Extract the (X, Y) coordinate from the center of the cell holding the provided text.  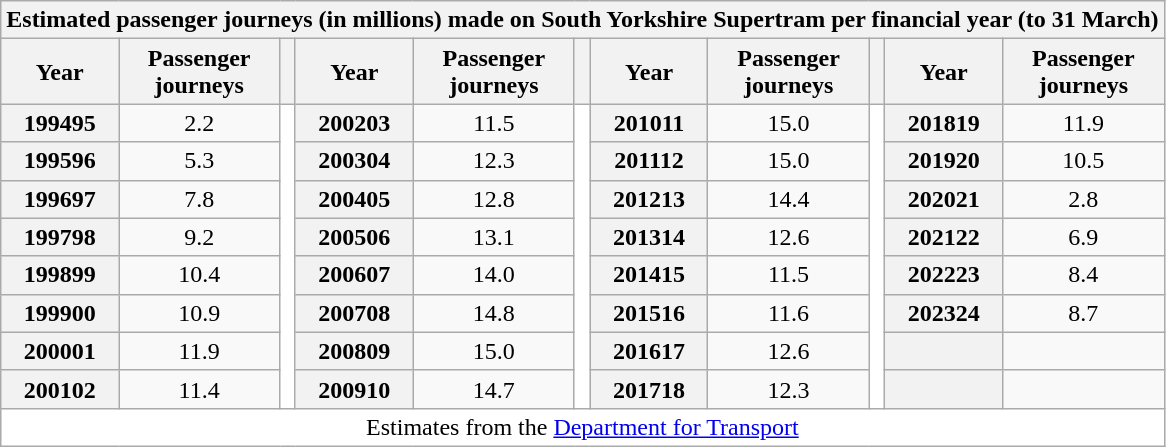
8.4 (1084, 275)
10.4 (200, 275)
Estimates from the Department for Transport (582, 427)
8.7 (1084, 313)
201314 (649, 237)
199495 (60, 123)
2.8 (1084, 199)
200304 (354, 161)
14.0 (494, 275)
12.8 (494, 199)
199900 (60, 313)
201819 (944, 123)
199798 (60, 237)
202223 (944, 275)
200203 (354, 123)
201516 (649, 313)
10.9 (200, 313)
201920 (944, 161)
200405 (354, 199)
Estimated passenger journeys (in millions) made on South Yorkshire Supertram per financial year (to 31 March) (582, 20)
199697 (60, 199)
201617 (649, 351)
200910 (354, 389)
200607 (354, 275)
201011 (649, 123)
200001 (60, 351)
201718 (649, 389)
14.4 (788, 199)
7.8 (200, 199)
6.9 (1084, 237)
200506 (354, 237)
199899 (60, 275)
11.4 (200, 389)
11.6 (788, 313)
10.5 (1084, 161)
202324 (944, 313)
202122 (944, 237)
201213 (649, 199)
14.8 (494, 313)
13.1 (494, 237)
14.7 (494, 389)
199596 (60, 161)
200102 (60, 389)
200708 (354, 313)
200809 (354, 351)
2.2 (200, 123)
5.3 (200, 161)
201112 (649, 161)
202021 (944, 199)
9.2 (200, 237)
201415 (649, 275)
